Return [X, Y] of the center of cell containing provided text 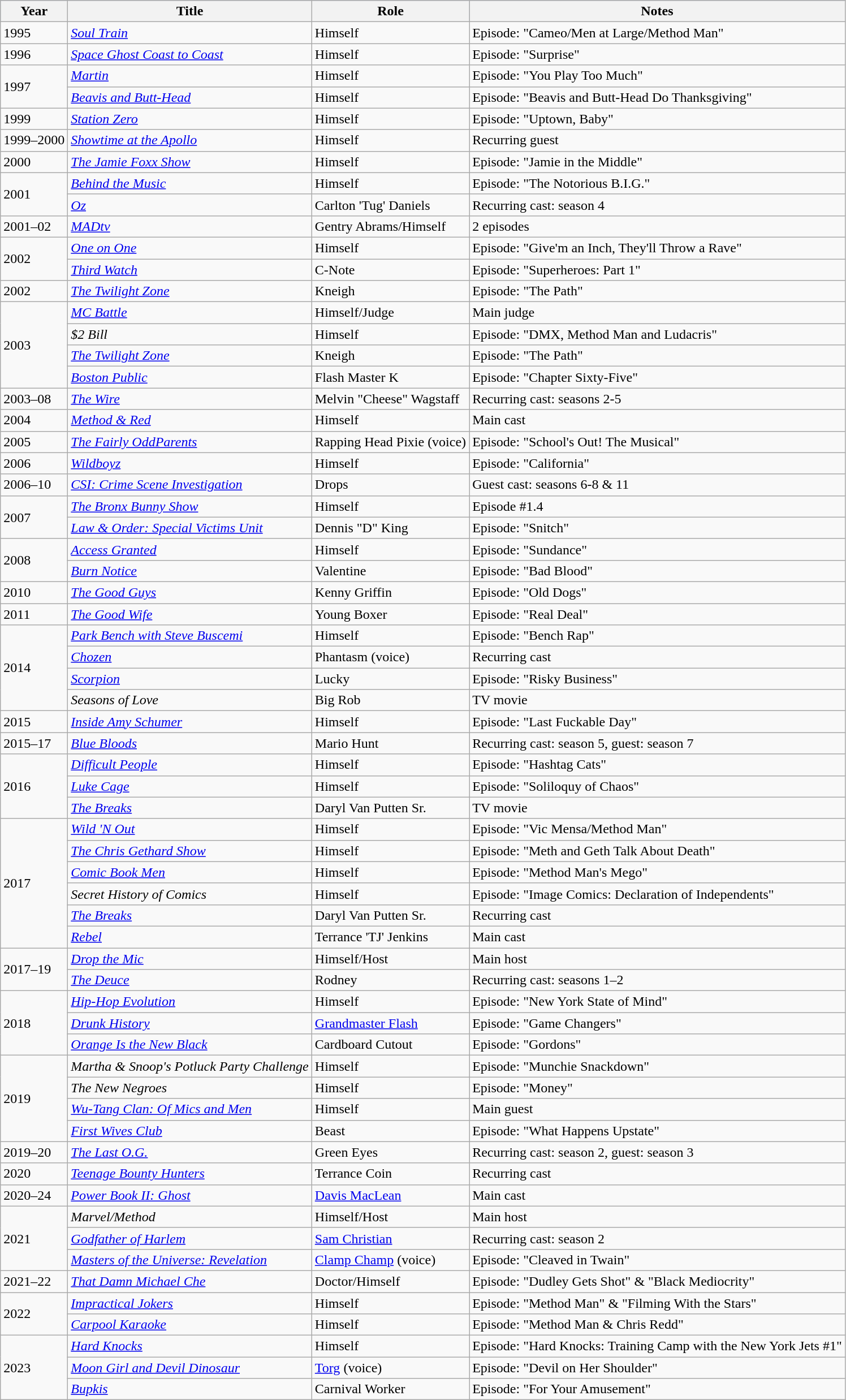
Himself/Judge [390, 313]
2008 [34, 560]
Chozen [190, 657]
Episode: "Real Deal" [657, 614]
Episode: "California" [657, 463]
Method & Red [190, 420]
Recurring cast: season 2 [657, 1238]
Guest cast: seasons 6-8 & 11 [657, 485]
Mario Hunt [390, 743]
First Wives Club [190, 1131]
Wild 'N Out [190, 829]
Masters of the Universe: Revelation [190, 1260]
Episode: "Money" [657, 1088]
Drunk History [190, 1023]
Episode: "Risky Business" [657, 679]
Hard Knocks [190, 1346]
2017–19 [34, 970]
Episode: "Cleaved in Twain" [657, 1260]
2005 [34, 442]
Young Boxer [390, 614]
Recurring guest [657, 140]
1999 [34, 119]
Recurring cast: seasons 2-5 [657, 399]
Episode: "The Notorious B.I.G." [657, 183]
Gentry Abrams/Himself [390, 226]
Episode: "Cameo/Men at Large/Method Man" [657, 33]
2000 [34, 162]
Kenny Griffin [390, 592]
Secret History of Comics [190, 894]
One on One [190, 248]
2004 [34, 420]
Comic Book Men [190, 872]
Inside Amy Schumer [190, 722]
Scorpion [190, 679]
2006 [34, 463]
Torg (voice) [390, 1368]
2021 [34, 1238]
Big Rob [390, 700]
Third Watch [190, 270]
The Deuce [190, 980]
Episode: "Give'm an Inch, They'll Throw a Rave" [657, 248]
Episode: "Method Man & Chris Redd" [657, 1325]
Hip-Hop Evolution [190, 1002]
CSI: Crime Scene Investigation [190, 485]
Episode: "Method Man" & "Filming With the Stars" [657, 1303]
2015–17 [34, 743]
Episode: "Hashtag Cats" [657, 765]
Blue Bloods [190, 743]
1996 [34, 54]
Episode: "New York State of Mind" [657, 1002]
Episode: "Chapter Sixty-Five" [657, 377]
C-Note [390, 270]
Cardboard Cutout [390, 1045]
The Bronx Bunny Show [190, 506]
2023 [34, 1368]
Doctor/Himself [390, 1281]
Green Eyes [390, 1152]
Wildboyz [190, 463]
Martha & Snoop's Potluck Party Challenge [190, 1066]
Episode: "Gordons" [657, 1045]
Boston Public [190, 377]
Showtime at the Apollo [190, 140]
Drop the Mic [190, 959]
Davis MacLean [390, 1195]
2017 [34, 883]
Park Bench with Steve Buscemi [190, 636]
2018 [34, 1023]
Sam Christian [390, 1238]
2016 [34, 786]
Rapping Head Pixie (voice) [390, 442]
Year [34, 11]
Power Book II: Ghost [190, 1195]
Grandmaster Flash [390, 1023]
Episode #1.4 [657, 506]
The Good Wife [190, 614]
The New Negroes [190, 1088]
The Wire [190, 399]
Recurring cast: season 5, guest: season 7 [657, 743]
Episode: "Bench Rap" [657, 636]
Episode: "Jamie in the Middle" [657, 162]
Terrance Coin [390, 1174]
2015 [34, 722]
Recurring cast: season 4 [657, 205]
Melvin "Cheese" Wagstaff [390, 399]
Episode: "Last Fuckable Day" [657, 722]
Valentine [390, 571]
2003–08 [34, 399]
Episode: "Uptown, Baby" [657, 119]
Wu-Tang Clan: Of Mics and Men [190, 1109]
2020–24 [34, 1195]
Main judge [657, 313]
Orange Is the New Black [190, 1045]
Teenage Bounty Hunters [190, 1174]
Beavis and Butt-Head [190, 97]
Lucky [390, 679]
Episode: "What Happens Upstate" [657, 1131]
Moon Girl and Devil Dinosaur [190, 1368]
Law & Order: Special Victims Unit [190, 528]
Recurring cast: seasons 1–2 [657, 980]
Notes [657, 11]
Episode: "Sundance" [657, 549]
Beast [390, 1131]
1999–2000 [34, 140]
Luke Cage [190, 786]
Role [390, 11]
Episode: "Surprise" [657, 54]
Episode: "Image Comics: Declaration of Independents" [657, 894]
2014 [34, 668]
2021–22 [34, 1281]
The Last O.G. [190, 1152]
Episode: "Superheroes: Part 1" [657, 270]
Carlton 'Tug' Daniels [390, 205]
Episode: "Game Changers" [657, 1023]
Oz [190, 205]
Episode: "Bad Blood" [657, 571]
Episode: "Vic Mensa/Method Man" [657, 829]
2011 [34, 614]
Episode: "School's Out! The Musical" [657, 442]
Carnival Worker [390, 1389]
Impractical Jokers [190, 1303]
Episode: "Meth and Geth Talk About Death" [657, 851]
2001 [34, 194]
2 episodes [657, 226]
The Chris Gethard Show [190, 851]
Terrance 'TJ' Jenkins [390, 937]
2003 [34, 345]
2006–10 [34, 485]
1997 [34, 87]
Episode: "Method Man's Mego" [657, 872]
Episode: "For Your Amusement" [657, 1389]
Rodney [390, 980]
2007 [34, 517]
Phantasm (voice) [390, 657]
Recurring cast: season 2, guest: season 3 [657, 1152]
Episode: "Devil on Her Shoulder" [657, 1368]
Episode: "Munchie Snackdown" [657, 1066]
2019 [34, 1099]
Episode: "Snitch" [657, 528]
2020 [34, 1174]
2010 [34, 592]
1995 [34, 33]
Episode: "You Play Too Much" [657, 76]
2019–20 [34, 1152]
That Damn Michael Che [190, 1281]
The Jamie Foxx Show [190, 162]
Marvel/Method [190, 1217]
Episode: "Dudley Gets Shot" & "Black Mediocrity" [657, 1281]
Seasons of Love [190, 700]
Clamp Champ (voice) [390, 1260]
Episode: "Beavis and Butt-Head Do Thanksgiving" [657, 97]
Martin [190, 76]
Access Granted [190, 549]
$2 Bill [190, 334]
Burn Notice [190, 571]
Difficult People [190, 765]
Main guest [657, 1109]
Station Zero [190, 119]
Soul Train [190, 33]
MADtv [190, 226]
Space Ghost Coast to Coast [190, 54]
Episode: "Old Dogs" [657, 592]
Rebel [190, 937]
Episode: "Soliloquy of Chaos" [657, 786]
Bupkis [190, 1389]
Dennis "D" King [390, 528]
Title [190, 11]
MC Battle [190, 313]
Carpool Karaoke [190, 1325]
Flash Master K [390, 377]
Godfather of Harlem [190, 1238]
The Good Guys [190, 592]
2022 [34, 1313]
Episode: "Hard Knocks: Training Camp with the New York Jets #1" [657, 1346]
The Fairly OddParents [190, 442]
Drops [390, 485]
2001–02 [34, 226]
Behind the Music [190, 183]
Episode: "DMX, Method Man and Ludacris" [657, 334]
